Locate the cell with the specified text and output its (x, y) center coordinate. 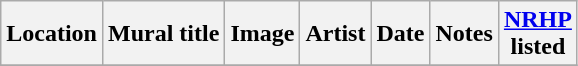
Mural title (163, 34)
NRHPlisted (538, 34)
Notes (464, 34)
Location (52, 34)
Artist (336, 34)
Date (400, 34)
Image (262, 34)
